Return the [x, y] coordinate for the center point of the cell that contains the specified text.  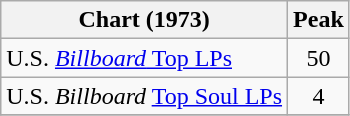
U.S. Billboard Top LPs [144, 58]
Chart (1973) [144, 20]
4 [319, 96]
50 [319, 58]
Peak [319, 20]
U.S. Billboard Top Soul LPs [144, 96]
